Return [x, y] of the center of cell containing provided text 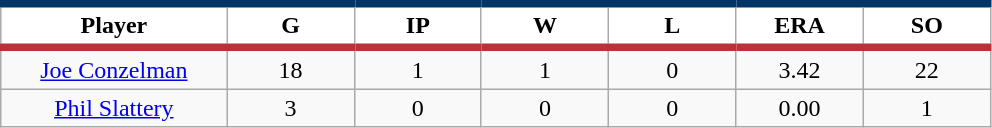
L [672, 26]
Joe Conzelman [114, 68]
22 [926, 68]
3 [290, 108]
W [544, 26]
Phil Slattery [114, 108]
3.42 [800, 68]
18 [290, 68]
ERA [800, 26]
0.00 [800, 108]
Player [114, 26]
SO [926, 26]
G [290, 26]
IP [418, 26]
